Identify which cell holds the provided text, then report its (x, y) central coordinate. 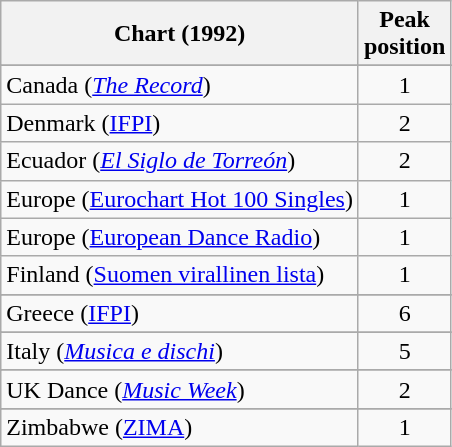
Chart (1992) (180, 34)
Canada (The Record) (180, 85)
Finland (Suomen virallinen lista) (180, 275)
Europe (European Dance Radio) (180, 237)
Italy (Musica e dischi) (180, 351)
Peakposition (404, 34)
6 (404, 313)
5 (404, 351)
Europe (Eurochart Hot 100 Singles) (180, 199)
Ecuador (El Siglo de Torreón) (180, 161)
Greece (IFPI) (180, 313)
Zimbabwe (ZIMA) (180, 427)
Denmark (IFPI) (180, 123)
UK Dance (Music Week) (180, 389)
